Detect which cell encompasses the target text, then output its (X, Y) center coordinate. 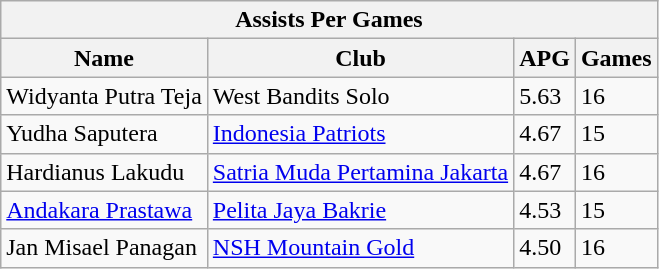
Assists Per Games (329, 20)
Indonesia Patriots (360, 134)
Andakara Prastawa (104, 210)
NSH Mountain Gold (360, 248)
Widyanta Putra Teja (104, 96)
4.53 (545, 210)
Jan Misael Panagan (104, 248)
Yudha Saputera (104, 134)
5.63 (545, 96)
Hardianus Lakudu (104, 172)
Games (616, 58)
Club (360, 58)
APG (545, 58)
Satria Muda Pertamina Jakarta (360, 172)
Pelita Jaya Bakrie (360, 210)
West Bandits Solo (360, 96)
Name (104, 58)
4.50 (545, 248)
